Return the [X, Y] coordinate for the center point of the cell that contains the specified text.  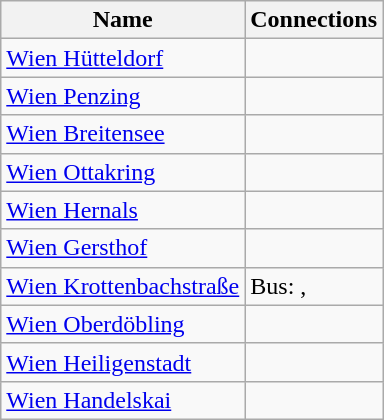
Wien Krottenbachstraße [123, 286]
Wien Gersthof [123, 248]
Name [123, 20]
Wien Penzing [123, 96]
Wien Hütteldorf [123, 58]
Wien Oberdöbling [123, 324]
Wien Breitensee [123, 134]
Wien Handelskai [123, 400]
Wien Heiligenstadt [123, 362]
Bus: , [314, 286]
Wien Ottakring [123, 172]
Connections [314, 20]
Wien Hernals [123, 210]
